Extract the [X, Y] coordinate from the center of the cell holding the provided text.  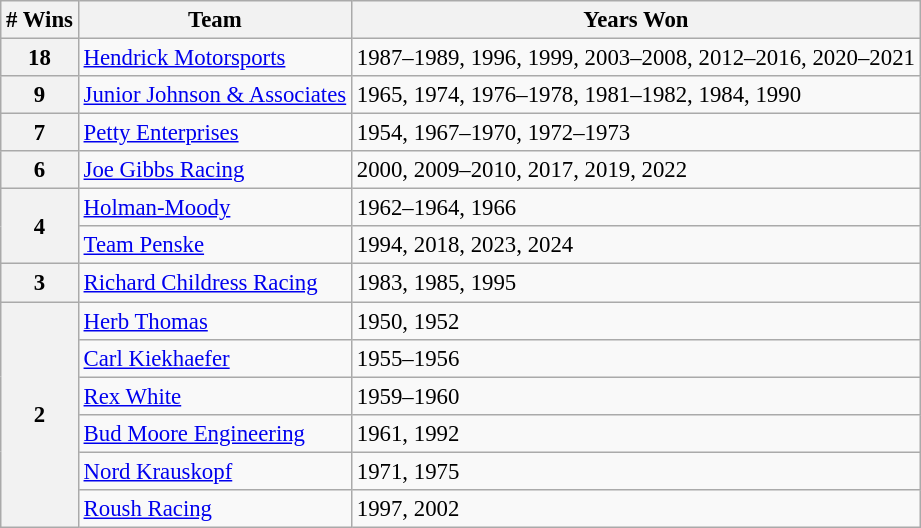
Bud Moore Engineering [214, 433]
Herb Thomas [214, 321]
2 [40, 415]
7 [40, 133]
1987–1989, 1996, 1999, 2003–2008, 2012–2016, 2020–2021 [636, 58]
9 [40, 95]
# Wins [40, 20]
6 [40, 170]
1983, 1985, 1995 [636, 283]
4 [40, 226]
Junior Johnson & Associates [214, 95]
1950, 1952 [636, 321]
Years Won [636, 20]
3 [40, 283]
2000, 2009–2010, 2017, 2019, 2022 [636, 170]
Holman-Moody [214, 208]
1971, 1975 [636, 471]
Rex White [214, 396]
18 [40, 58]
Carl Kiekhaefer [214, 358]
1965, 1974, 1976–1978, 1981–1982, 1984, 1990 [636, 95]
1961, 1992 [636, 433]
Joe Gibbs Racing [214, 170]
Team [214, 20]
1955–1956 [636, 358]
1962–1964, 1966 [636, 208]
Richard Childress Racing [214, 283]
1997, 2002 [636, 509]
Hendrick Motorsports [214, 58]
Petty Enterprises [214, 133]
1959–1960 [636, 396]
1954, 1967–1970, 1972–1973 [636, 133]
Nord Krauskopf [214, 471]
Roush Racing [214, 509]
1994, 2018, 2023, 2024 [636, 245]
Team Penske [214, 245]
